Detect which cell encompasses the target text, then output its [X, Y] center coordinate. 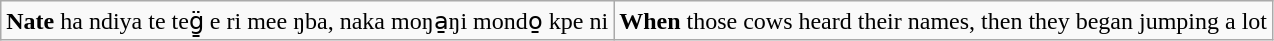
Nate ha ndiya te teg̱̈ e ri mee ŋba, naka moŋa̱ŋi mondo̱ kpe ni [308, 21]
When those cows heard their names, then they began jumping a lot [944, 21]
